Output the [X, Y] coordinate of the center of the cell containing the given text.  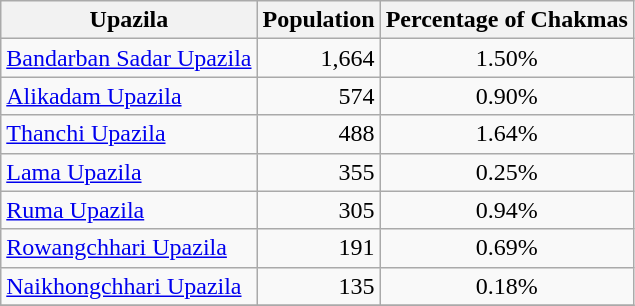
Ruma Upazila [129, 210]
488 [318, 134]
Thanchi Upazila [129, 134]
305 [318, 210]
191 [318, 248]
0.94% [506, 210]
355 [318, 172]
0.69% [506, 248]
Alikadam Upazila [129, 96]
0.25% [506, 172]
Lama Upazila [129, 172]
0.18% [506, 286]
Naikhongchhari Upazila [129, 286]
Percentage of Chakmas [506, 20]
574 [318, 96]
1.50% [506, 58]
135 [318, 286]
Upazila [129, 20]
1.64% [506, 134]
Rowangchhari Upazila [129, 248]
Population [318, 20]
0.90% [506, 96]
1,664 [318, 58]
Bandarban Sadar Upazila [129, 58]
